Locate the cell with the specified text and output its [x, y] center coordinate. 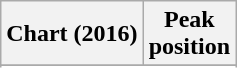
Peakposition [189, 34]
Chart (2016) [72, 34]
